Detect which cell encompasses the target text, then output its [x, y] center coordinate. 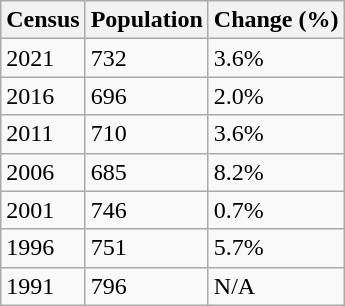
8.2% [276, 172]
1996 [43, 248]
710 [146, 134]
732 [146, 58]
2011 [43, 134]
2016 [43, 96]
696 [146, 96]
2001 [43, 210]
0.7% [276, 210]
Census [43, 20]
2.0% [276, 96]
685 [146, 172]
N/A [276, 286]
796 [146, 286]
Change (%) [276, 20]
5.7% [276, 248]
751 [146, 248]
1991 [43, 286]
746 [146, 210]
2021 [43, 58]
Population [146, 20]
2006 [43, 172]
